Capture the cell that displays the provided text and extract its (X, Y) central coordinate. 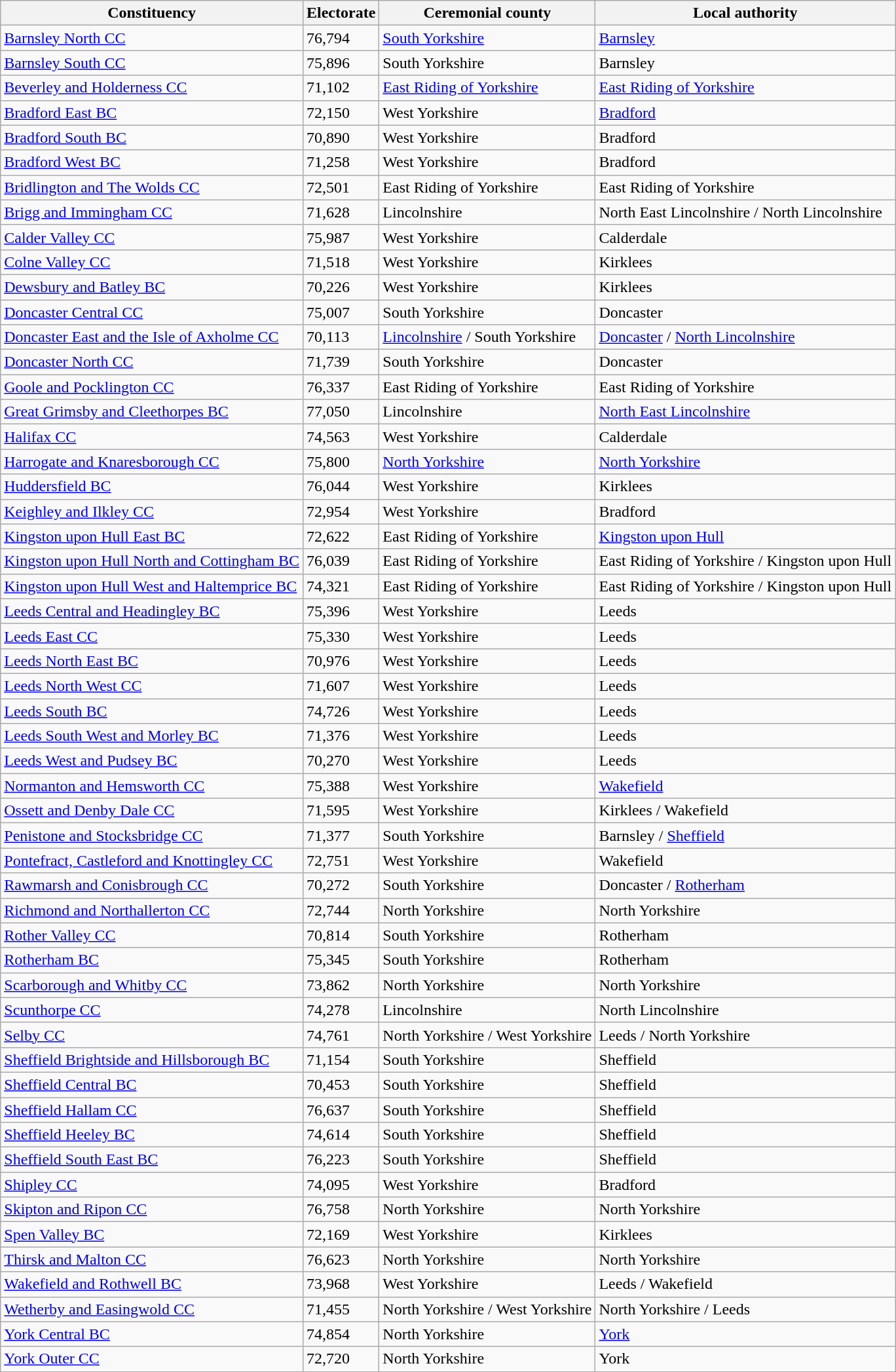
76,223 (341, 1160)
Barnsley / Sheffield (745, 836)
Sheffield Brightside and Hillsborough BC (152, 1060)
York Central BC (152, 1334)
72,169 (341, 1234)
Leeds South BC (152, 711)
73,968 (341, 1284)
Pontefract, Castleford and Knottingley CC (152, 861)
75,330 (341, 636)
Great Grimsby and Cleethorpes BC (152, 412)
76,794 (341, 38)
Leeds North West CC (152, 686)
72,720 (341, 1359)
Kingston upon Hull East BC (152, 536)
Ceremonial county (487, 13)
Sheffield Heeley BC (152, 1135)
77,050 (341, 412)
74,321 (341, 586)
Scunthorpe CC (152, 1010)
Rother Valley CC (152, 935)
Thirsk and Malton CC (152, 1259)
70,890 (341, 138)
72,501 (341, 187)
70,270 (341, 761)
75,388 (341, 786)
73,862 (341, 985)
76,044 (341, 487)
Lincolnshire / South Yorkshire (487, 337)
71,607 (341, 686)
Calder Valley CC (152, 237)
Doncaster Central CC (152, 312)
Leeds South West and Morley BC (152, 736)
76,039 (341, 561)
Sheffield Hallam CC (152, 1110)
Leeds / Wakefield (745, 1284)
70,453 (341, 1085)
Leeds East CC (152, 636)
Bridlington and The Wolds CC (152, 187)
71,376 (341, 736)
Doncaster East and the Isle of Axholme CC (152, 337)
71,154 (341, 1060)
Constituency (152, 13)
75,987 (341, 237)
Goole and Pocklington CC (152, 387)
76,637 (341, 1110)
Barnsley North CC (152, 38)
Dewsbury and Batley BC (152, 287)
75,800 (341, 462)
Huddersfield BC (152, 487)
75,007 (341, 312)
Leeds / North Yorkshire (745, 1035)
74,614 (341, 1135)
Leeds Central and Headingley BC (152, 611)
71,377 (341, 836)
Rotherham BC (152, 960)
Beverley and Holderness CC (152, 88)
Doncaster / North Lincolnshire (745, 337)
Local authority (745, 13)
North East Lincolnshire / North Lincolnshire (745, 212)
74,726 (341, 711)
72,150 (341, 113)
71,628 (341, 212)
North East Lincolnshire (745, 412)
Penistone and Stocksbridge CC (152, 836)
Leeds North East BC (152, 661)
Leeds West and Pudsey BC (152, 761)
Skipton and Ripon CC (152, 1210)
70,226 (341, 287)
74,278 (341, 1010)
Bradford West BC (152, 162)
Wetherby and Easingwold CC (152, 1309)
Kingston upon Hull North and Cottingham BC (152, 561)
North Yorkshire / Leeds (745, 1309)
Rawmarsh and Conisbrough CC (152, 885)
Sheffield South East BC (152, 1160)
74,761 (341, 1035)
70,976 (341, 661)
71,518 (341, 262)
76,337 (341, 387)
Wakefield and Rothwell BC (152, 1284)
74,563 (341, 437)
76,623 (341, 1259)
70,272 (341, 885)
Selby CC (152, 1035)
71,739 (341, 362)
Halifax CC (152, 437)
74,095 (341, 1185)
75,896 (341, 63)
Spen Valley BC (152, 1234)
70,814 (341, 935)
75,396 (341, 611)
Scarborough and Whitby CC (152, 985)
71,455 (341, 1309)
Doncaster North CC (152, 362)
Brigg and Immingham CC (152, 212)
Richmond and Northallerton CC (152, 910)
Kingston upon Hull West and Haltemprice BC (152, 586)
Colne Valley CC (152, 262)
Kirklees / Wakefield (745, 811)
70,113 (341, 337)
74,854 (341, 1334)
Bradford South BC (152, 138)
Normanton and Hemsworth CC (152, 786)
72,954 (341, 511)
North Lincolnshire (745, 1010)
Barnsley South CC (152, 63)
Doncaster / Rotherham (745, 885)
76,758 (341, 1210)
Harrogate and Knaresborough CC (152, 462)
Shipley CC (152, 1185)
71,595 (341, 811)
72,751 (341, 861)
Sheffield Central BC (152, 1085)
72,744 (341, 910)
Electorate (341, 13)
75,345 (341, 960)
72,622 (341, 536)
Keighley and Ilkley CC (152, 511)
71,102 (341, 88)
71,258 (341, 162)
Kingston upon Hull (745, 536)
Bradford East BC (152, 113)
Ossett and Denby Dale CC (152, 811)
York Outer CC (152, 1359)
